Find where the given text appears and provide that cell's center as (X, Y) coordinate. 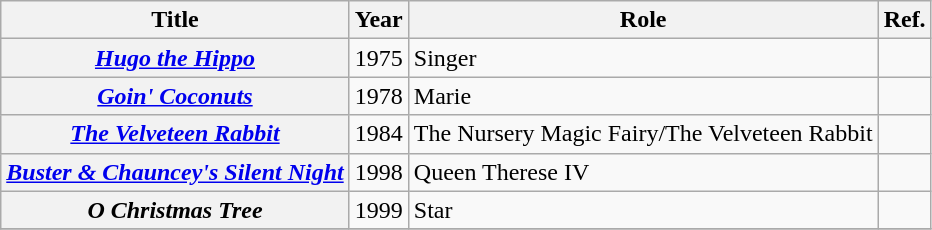
Hugo the Hippo (175, 58)
Title (175, 20)
1999 (378, 210)
Role (643, 20)
Ref. (904, 20)
Year (378, 20)
The Velveteen Rabbit (175, 134)
Queen Therese IV (643, 172)
1998 (378, 172)
Marie (643, 96)
1978 (378, 96)
Star (643, 210)
Goin' Coconuts (175, 96)
1984 (378, 134)
The Nursery Magic Fairy/The Velveteen Rabbit (643, 134)
O Christmas Tree (175, 210)
1975 (378, 58)
Singer (643, 58)
Buster & Chauncey's Silent Night (175, 172)
